Return the [x, y] coordinate for the center point of the cell that contains the specified text.  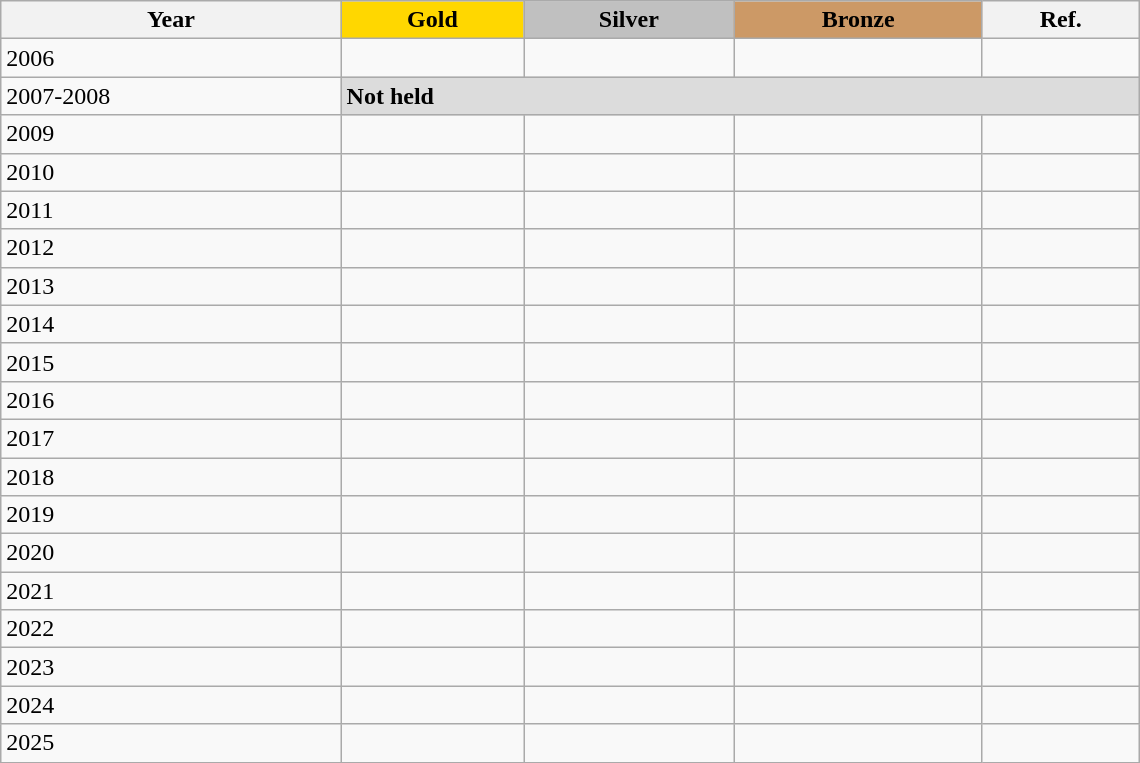
2012 [171, 248]
2019 [171, 515]
Year [171, 20]
2011 [171, 210]
2010 [171, 172]
Ref. [1060, 20]
2017 [171, 438]
2015 [171, 362]
2009 [171, 134]
Bronze [858, 20]
2023 [171, 667]
2025 [171, 743]
2016 [171, 400]
2013 [171, 286]
2021 [171, 591]
Silver [629, 20]
2022 [171, 629]
2024 [171, 705]
Not held [740, 96]
2018 [171, 477]
2007-2008 [171, 96]
2020 [171, 553]
2006 [171, 58]
2014 [171, 324]
Gold [432, 20]
